Extract the (x, y) coordinate from the center of the cell holding the provided text.  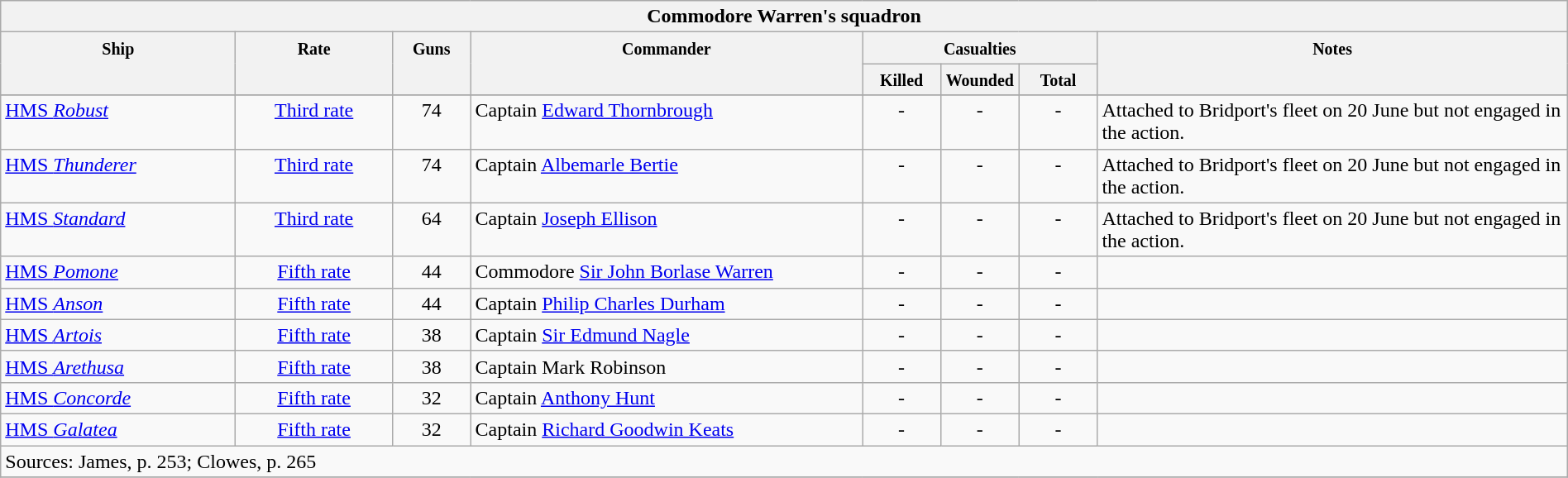
Captain Sir Edmund Nagle (667, 335)
Commodore Sir John Borlase Warren (667, 272)
Killed (901, 79)
HMS Galatea (118, 429)
Guns (432, 64)
HMS Concorde (118, 398)
Commodore Warren's squadron (784, 17)
Wounded (979, 79)
Captain Albemarle Bertie (667, 175)
Rate (314, 64)
Sources: James, p. 253; Clowes, p. 265 (784, 461)
Casualties (980, 48)
HMS Arethusa (118, 366)
64 (432, 230)
HMS Thunderer (118, 175)
HMS Anson (118, 304)
Notes (1332, 64)
Captain Anthony Hunt (667, 398)
HMS Robust (118, 122)
HMS Artois (118, 335)
Captain Joseph Ellison (667, 230)
Captain Mark Robinson (667, 366)
HMS Standard (118, 230)
Captain Edward Thornbrough (667, 122)
Ship (118, 64)
Captain Philip Charles Durham (667, 304)
Commander (667, 64)
HMS Pomone (118, 272)
Total (1059, 79)
Captain Richard Goodwin Keats (667, 429)
